Detect which cell encompasses the target text, then output its (X, Y) center coordinate. 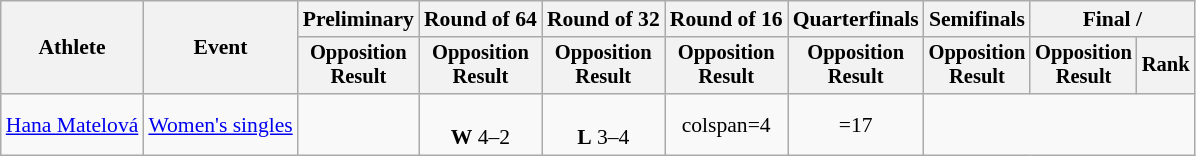
Round of 64 (480, 19)
Preliminary (358, 19)
Women's singles (220, 124)
Rank (1166, 66)
Hana Matelová (72, 124)
Final / (1112, 19)
Round of 16 (726, 19)
colspan=4 (726, 124)
W 4–2 (480, 124)
L 3–4 (604, 124)
Semifinals (978, 19)
Round of 32 (604, 19)
=17 (856, 124)
Quarterfinals (856, 19)
Event (220, 48)
Athlete (72, 48)
